Extract the (x, y) coordinate from the center of the cell holding the provided text.  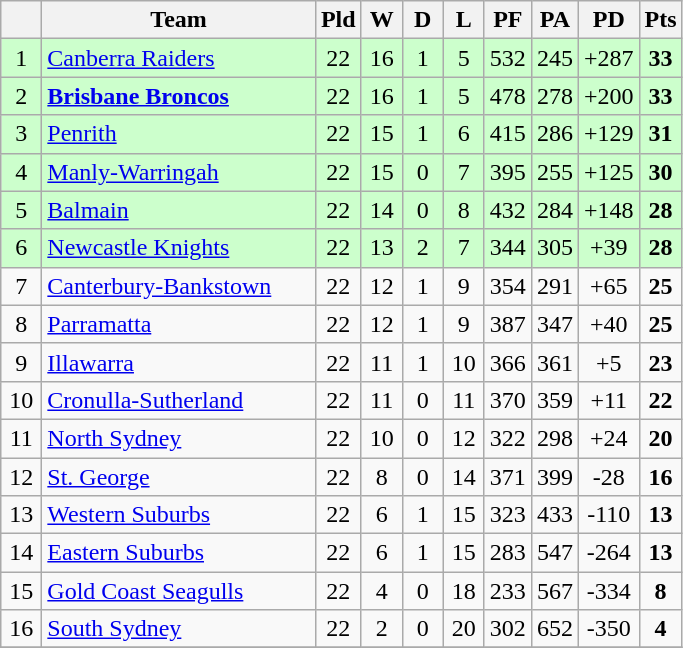
Western Suburbs (179, 515)
+39 (608, 248)
233 (508, 591)
305 (554, 248)
415 (508, 134)
432 (508, 210)
30 (660, 172)
302 (508, 629)
Cronulla-Sutherland (179, 400)
298 (554, 438)
Pts (660, 20)
366 (508, 362)
Manly-Warringah (179, 172)
Pld (338, 20)
354 (508, 286)
+40 (608, 324)
South Sydney (179, 629)
PD (608, 20)
+5 (608, 362)
D (422, 20)
-334 (608, 591)
532 (508, 58)
255 (554, 172)
Canterbury-Bankstown (179, 286)
-110 (608, 515)
+125 (608, 172)
Brisbane Broncos (179, 96)
347 (554, 324)
Balmain (179, 210)
31 (660, 134)
3 (22, 134)
+65 (608, 286)
286 (554, 134)
567 (554, 591)
547 (554, 553)
+287 (608, 58)
395 (508, 172)
652 (554, 629)
PA (554, 20)
North Sydney (179, 438)
L (464, 20)
PF (508, 20)
278 (554, 96)
Illawarra (179, 362)
Parramatta (179, 324)
+129 (608, 134)
245 (554, 58)
18 (464, 591)
Newcastle Knights (179, 248)
+11 (608, 400)
399 (554, 477)
-28 (608, 477)
+24 (608, 438)
344 (508, 248)
433 (554, 515)
Canberra Raiders (179, 58)
W (382, 20)
387 (508, 324)
283 (508, 553)
-264 (608, 553)
359 (554, 400)
478 (508, 96)
St. George (179, 477)
291 (554, 286)
370 (508, 400)
323 (508, 515)
371 (508, 477)
Team (179, 20)
Eastern Suburbs (179, 553)
Gold Coast Seagulls (179, 591)
23 (660, 362)
Penrith (179, 134)
+148 (608, 210)
-350 (608, 629)
361 (554, 362)
322 (508, 438)
284 (554, 210)
+200 (608, 96)
